Output the [x, y] coordinate of the center of the cell containing the given text.  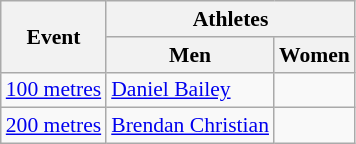
100 metres [54, 90]
Athletes [230, 19]
200 metres [54, 126]
Daniel Bailey [190, 90]
Event [54, 36]
Women [314, 55]
Brendan Christian [190, 126]
Men [190, 55]
